From the cell containing the given text, extract its center point as [x, y] coordinate. 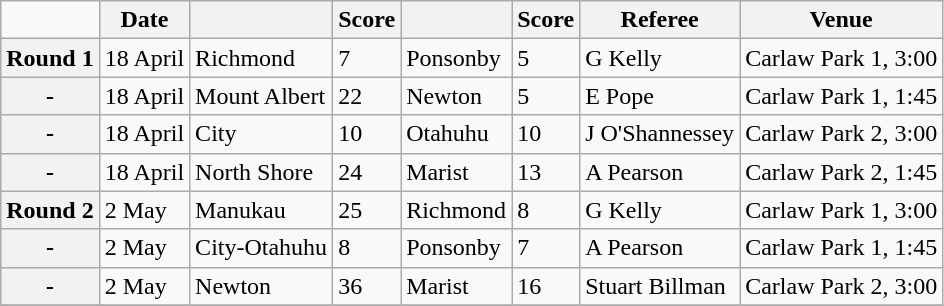
Date [144, 20]
E Pope [660, 96]
City [262, 134]
City-Otahuhu [262, 248]
J O'Shannessey [660, 134]
Otahuhu [456, 134]
36 [367, 286]
Carlaw Park 2, 1:45 [842, 172]
24 [367, 172]
Referee [660, 20]
Round 1 [50, 58]
22 [367, 96]
Venue [842, 20]
13 [546, 172]
Mount Albert [262, 96]
North Shore [262, 172]
Round 2 [50, 210]
16 [546, 286]
25 [367, 210]
Stuart Billman [660, 286]
Manukau [262, 210]
